Find where the given text appears and provide that cell's center as [x, y] coordinate. 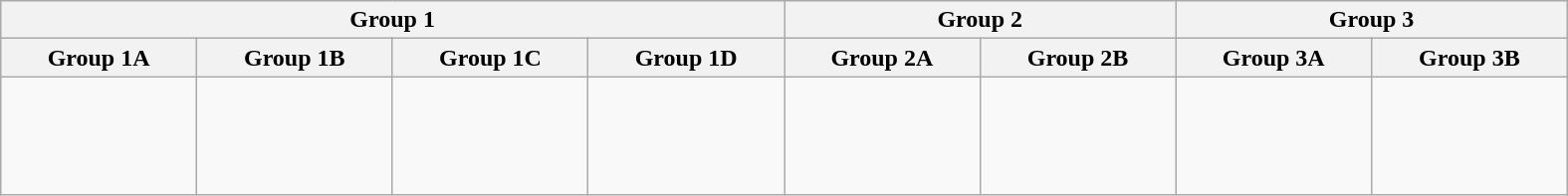
Group 2 [980, 20]
Group 2A [882, 58]
Group 1D [687, 58]
Group 1B [295, 58]
Group 1C [490, 58]
Group 1A [100, 58]
Group 2B [1077, 58]
Group 1 [392, 20]
Group 3 [1372, 20]
Group 3B [1469, 58]
Group 3A [1274, 58]
